Find where the given text appears and provide that cell's center as (x, y) coordinate. 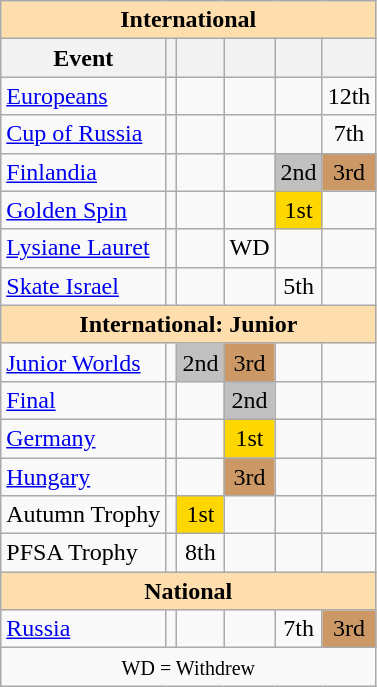
Event (84, 58)
Golden Spin (84, 210)
Cup of Russia (84, 134)
Germany (84, 438)
Junior Worlds (84, 362)
Lysiane Lauret (84, 248)
Finlandia (84, 172)
WD (250, 248)
International (188, 20)
Skate Israel (84, 286)
PFSA Trophy (84, 553)
Hungary (84, 477)
WD = Withdrew (188, 667)
Russia (84, 629)
International: Junior (188, 324)
Final (84, 400)
12th (349, 96)
8th (200, 553)
National (188, 591)
5th (298, 286)
Autumn Trophy (84, 515)
Europeans (84, 96)
